Return the [x, y] coordinate for the center point of the cell that contains the specified text.  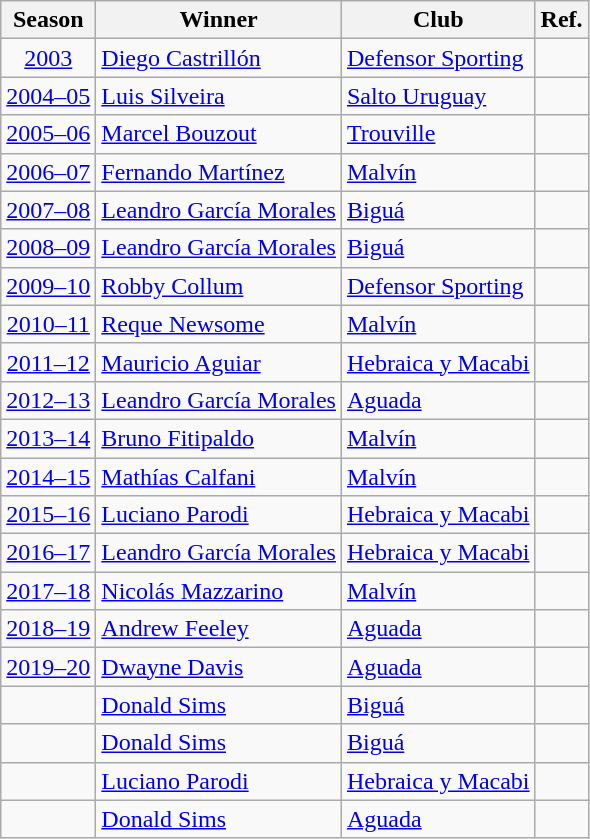
Mathías Calfani [219, 477]
Reque Newsome [219, 324]
Nicolás Mazzarino [219, 591]
2012–13 [48, 400]
2004–05 [48, 96]
Winner [219, 20]
Season [48, 20]
2010–11 [48, 324]
2018–19 [48, 629]
2011–12 [48, 362]
Ref. [562, 20]
Robby Collum [219, 286]
Diego Castrillón [219, 58]
2008–09 [48, 248]
Club [438, 20]
Trouville [438, 134]
2006–07 [48, 172]
Dwayne Davis [219, 667]
Luis Silveira [219, 96]
2014–15 [48, 477]
2003 [48, 58]
Bruno Fitipaldo [219, 438]
2005–06 [48, 134]
2019–20 [48, 667]
Mauricio Aguiar [219, 362]
Andrew Feeley [219, 629]
2016–17 [48, 553]
2009–10 [48, 286]
Marcel Bouzout [219, 134]
Fernando Martínez [219, 172]
2013–14 [48, 438]
2015–16 [48, 515]
Salto Uruguay [438, 96]
2007–08 [48, 210]
2017–18 [48, 591]
